Extract the (x, y) coordinate from the center of the cell holding the provided text.  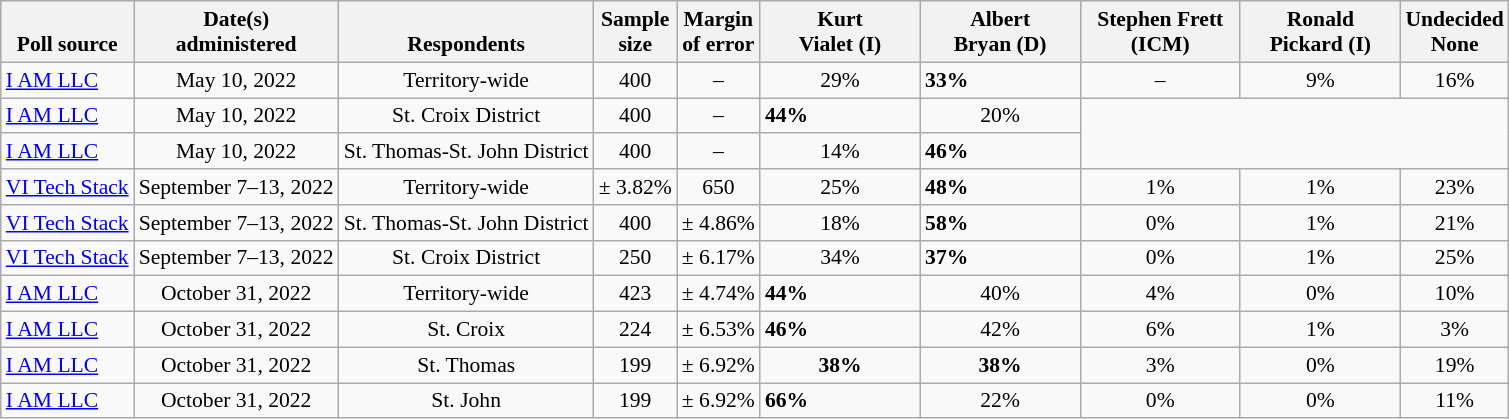
± 6.53% (718, 330)
42% (1000, 330)
250 (636, 258)
St. Thomas (466, 365)
± 4.74% (718, 294)
Samplesize (636, 32)
9% (1320, 80)
4% (1160, 294)
650 (718, 187)
Marginof error (718, 32)
18% (840, 223)
34% (840, 258)
29% (840, 80)
KurtVialet (I) (840, 32)
58% (1000, 223)
40% (1000, 294)
± 3.82% (636, 187)
St. Croix (466, 330)
224 (636, 330)
UndecidedNone (1454, 32)
48% (1000, 187)
6% (1160, 330)
RonaldPickard (I) (1320, 32)
19% (1454, 365)
33% (1000, 80)
21% (1454, 223)
± 6.17% (718, 258)
423 (636, 294)
Poll source (68, 32)
10% (1454, 294)
Respondents (466, 32)
22% (1000, 401)
37% (1000, 258)
23% (1454, 187)
20% (1000, 116)
± 4.86% (718, 223)
AlbertBryan (D) (1000, 32)
St. John (466, 401)
11% (1454, 401)
Stephen Frett (ICM) (1160, 32)
Date(s)administered (236, 32)
16% (1454, 80)
66% (840, 401)
14% (840, 152)
